Search for the cell housing the specified text and yield its [x, y] center coordinate. 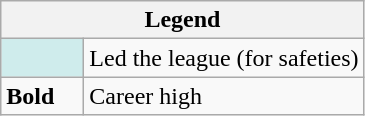
Career high [224, 96]
Led the league (for safeties) [224, 58]
Bold [42, 96]
Legend [182, 20]
